Locate the cell with the specified text and output its (x, y) center coordinate. 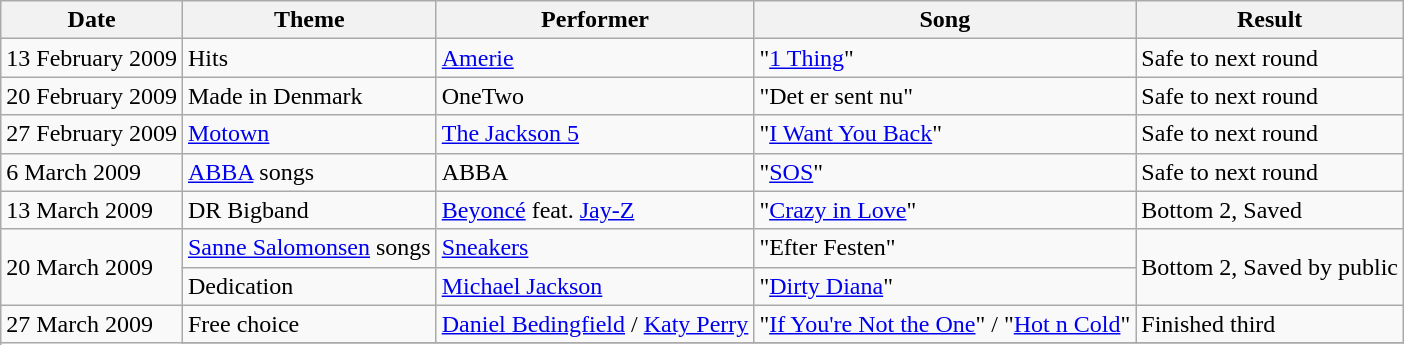
27 March 2009 (92, 324)
6 March 2009 (92, 172)
Amerie (595, 58)
Bottom 2, Saved (1270, 210)
Made in Denmark (309, 96)
Beyoncé feat. Jay-Z (595, 210)
Daniel Bedingfield / Katy Perry (595, 324)
ABBA songs (309, 172)
Theme (309, 20)
"If You're Not the One" / "Hot n Cold" (945, 324)
Michael Jackson (595, 286)
13 February 2009 (92, 58)
Performer (595, 20)
"Dirty Diana" (945, 286)
20 March 2009 (92, 267)
Song (945, 20)
"Crazy in Love" (945, 210)
27 February 2009 (92, 134)
ABBA (595, 172)
Bottom 2, Saved by public (1270, 267)
Result (1270, 20)
Motown (309, 134)
The Jackson 5 (595, 134)
"SOS" (945, 172)
"I Want You Back" (945, 134)
OneTwo (595, 96)
Sanne Salomonsen songs (309, 248)
20 February 2009 (92, 96)
Dedication (309, 286)
Finished third (1270, 324)
"Det er sent nu" (945, 96)
13 March 2009 (92, 210)
DR Bigband (309, 210)
"1 Thing" (945, 58)
Sneakers (595, 248)
Date (92, 20)
"Efter Festen" (945, 248)
Hits (309, 58)
Free choice (309, 324)
